For the text-containing cell, return its midpoint in [X, Y] coordinate format. 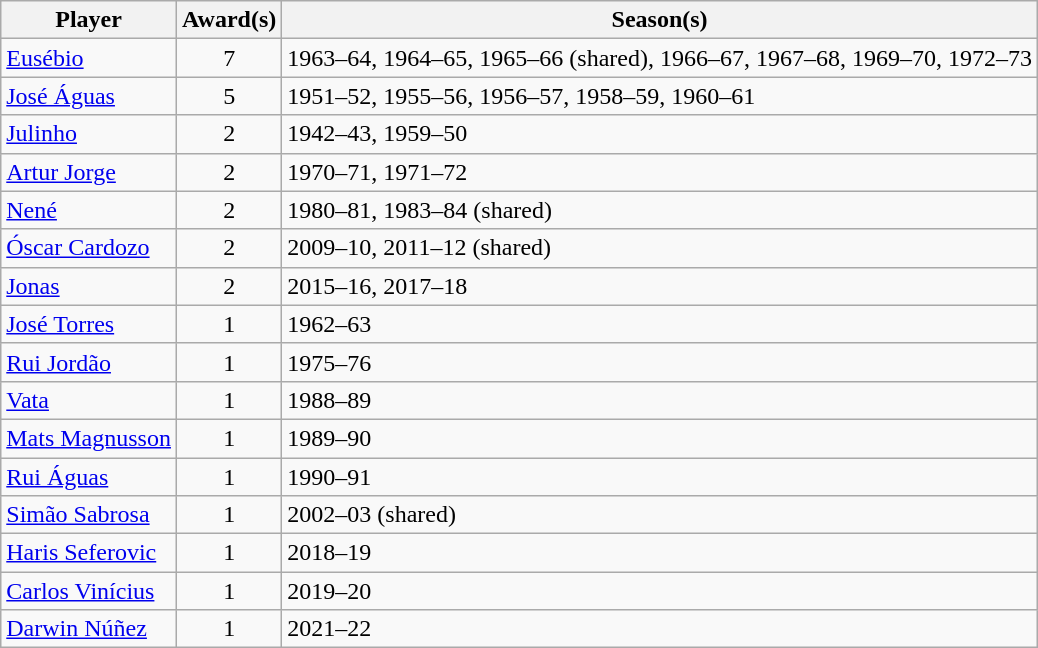
Eusébio [89, 58]
Season(s) [660, 20]
Mats Magnusson [89, 438]
1975–76 [660, 362]
2018–19 [660, 553]
Óscar Cardozo [89, 248]
1970–71, 1971–72 [660, 172]
2009–10, 2011–12 (shared) [660, 248]
Player [89, 20]
Rui Águas [89, 477]
Nené [89, 210]
1990–91 [660, 477]
Artur Jorge [89, 172]
Award(s) [228, 20]
1963–64, 1964–65, 1965–66 (shared), 1966–67, 1967–68, 1969–70, 1972–73 [660, 58]
Darwin Núñez [89, 629]
José Torres [89, 324]
Vata [89, 400]
Carlos Vinícius [89, 591]
5 [228, 96]
1962–63 [660, 324]
2002–03 (shared) [660, 515]
1988–89 [660, 400]
7 [228, 58]
1951–52, 1955–56, 1956–57, 1958–59, 1960–61 [660, 96]
Haris Seferovic [89, 553]
1942–43, 1959–50 [660, 134]
Simão Sabrosa [89, 515]
Rui Jordão [89, 362]
Julinho [89, 134]
1980–81, 1983–84 (shared) [660, 210]
José Águas [89, 96]
2019–20 [660, 591]
1989–90 [660, 438]
Jonas [89, 286]
2021–22 [660, 629]
2015–16, 2017–18 [660, 286]
